Identify which cell holds the provided text, then report its [x, y] central coordinate. 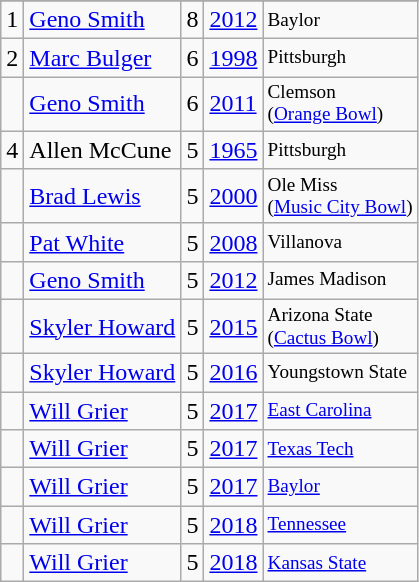
1965 [234, 150]
Ole Miss(Music City Bowl) [340, 196]
Tennessee [340, 525]
East Carolina [340, 411]
Texas Tech [340, 449]
Pat White [102, 242]
2 [12, 58]
1 [12, 20]
2016 [234, 372]
4 [12, 150]
2015 [234, 326]
2008 [234, 242]
Kansas State [340, 563]
Allen McCune [102, 150]
2011 [234, 104]
Villanova [340, 242]
Youngstown State [340, 372]
Clemson(Orange Bowl) [340, 104]
1998 [234, 58]
2000 [234, 196]
Marc Bulger [102, 58]
Arizona State(Cactus Bowl) [340, 326]
James Madison [340, 280]
Brad Lewis [102, 196]
8 [192, 20]
